Extract the [x, y] coordinate from the center of the cell holding the provided text.  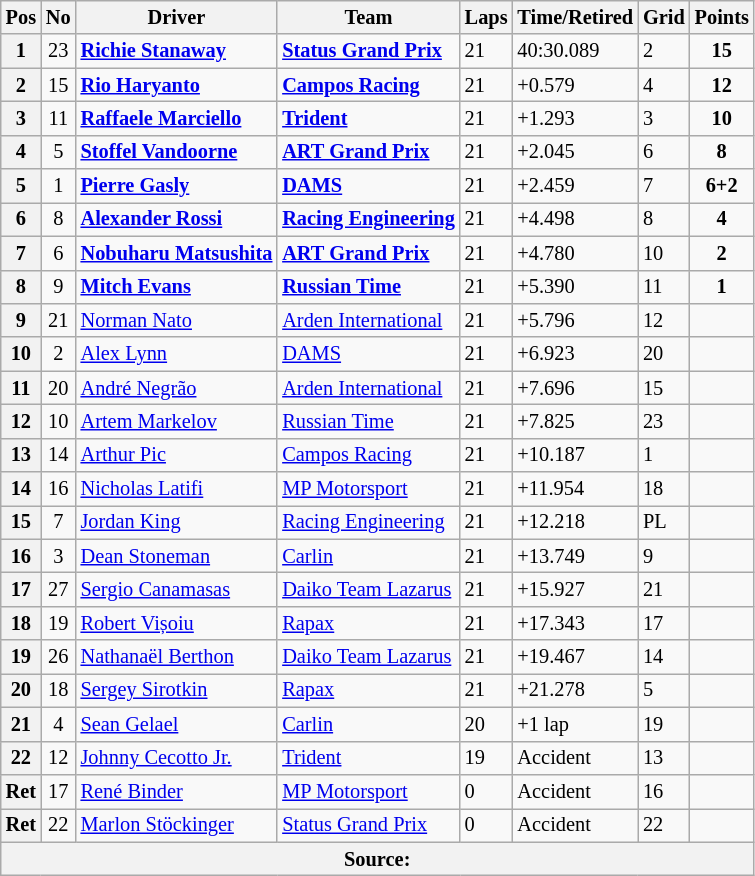
Arthur Pic [177, 455]
PL [664, 522]
Grid [664, 17]
Richie Stanaway [177, 51]
+1 lap [575, 724]
+7.825 [575, 421]
Dean Stoneman [177, 556]
+5.796 [575, 320]
Sergio Canamasas [177, 589]
+7.696 [575, 388]
+21.278 [575, 690]
Sergey Sirotkin [177, 690]
+11.954 [575, 489]
+17.343 [575, 623]
Nobuharu Matsushita [177, 253]
Pos [21, 17]
Laps [486, 17]
40:30.089 [575, 51]
Sean Gelael [177, 724]
Alex Lynn [177, 354]
Source: [378, 859]
Pierre Gasly [177, 186]
Norman Nato [177, 320]
Time/Retired [575, 17]
Marlon Stöckinger [177, 825]
Nicholas Latifi [177, 489]
6+2 [722, 186]
Team [368, 17]
Jordan King [177, 522]
Alexander Rossi [177, 219]
Points [722, 17]
+2.045 [575, 152]
+2.459 [575, 186]
27 [58, 589]
+12.218 [575, 522]
René Binder [177, 791]
Mitch Evans [177, 287]
+10.187 [575, 455]
+6.923 [575, 354]
+4.780 [575, 253]
No [58, 17]
Nathanaël Berthon [177, 657]
Stoffel Vandoorne [177, 152]
+0.579 [575, 85]
Robert Vișoiu [177, 623]
26 [58, 657]
Artem Markelov [177, 421]
Johnny Cecotto Jr. [177, 758]
+13.749 [575, 556]
André Negrão [177, 388]
+5.390 [575, 287]
+1.293 [575, 118]
Raffaele Marciello [177, 118]
+15.927 [575, 589]
+4.498 [575, 219]
Driver [177, 17]
Rio Haryanto [177, 85]
+19.467 [575, 657]
